Output the [x, y] coordinate of the center of the cell containing the given text.  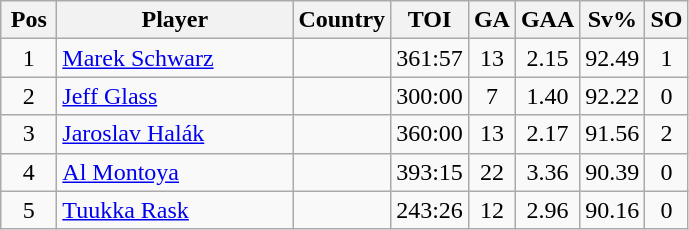
Sv% [612, 20]
Al Montoya [175, 172]
300:00 [430, 96]
Pos [29, 20]
90.16 [612, 210]
3.36 [547, 172]
90.39 [612, 172]
Player [175, 20]
91.56 [612, 134]
Jaroslav Halák [175, 134]
GAA [547, 20]
7 [492, 96]
Jeff Glass [175, 96]
Tuukka Rask [175, 210]
2.96 [547, 210]
Country [342, 20]
92.49 [612, 58]
2.15 [547, 58]
TOI [430, 20]
Marek Schwarz [175, 58]
2.17 [547, 134]
GA [492, 20]
22 [492, 172]
360:00 [430, 134]
393:15 [430, 172]
5 [29, 210]
361:57 [430, 58]
4 [29, 172]
12 [492, 210]
92.22 [612, 96]
243:26 [430, 210]
3 [29, 134]
1.40 [547, 96]
SO [666, 20]
